Pinpoint the cell where the given text exists, returning its (X, Y) midpoint coordinate. 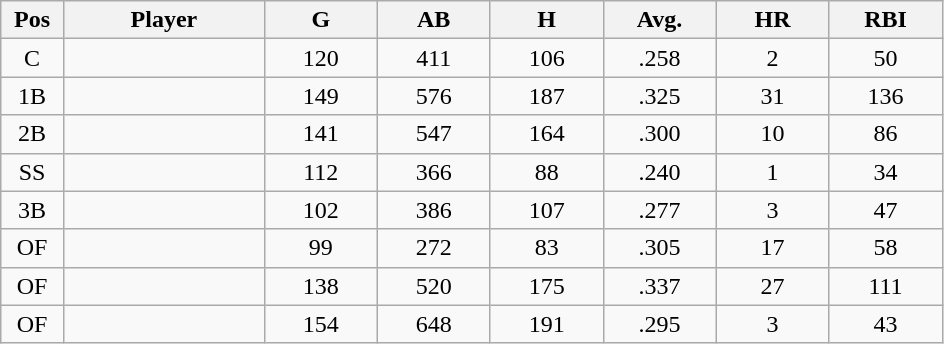
50 (886, 58)
RBI (886, 20)
112 (320, 172)
.258 (660, 58)
27 (772, 286)
17 (772, 248)
111 (886, 286)
H (546, 20)
102 (320, 210)
648 (434, 324)
154 (320, 324)
.325 (660, 96)
SS (32, 172)
164 (546, 134)
3B (32, 210)
187 (546, 96)
2 (772, 58)
2B (32, 134)
.277 (660, 210)
83 (546, 248)
C (32, 58)
.240 (660, 172)
141 (320, 134)
43 (886, 324)
386 (434, 210)
.300 (660, 134)
191 (546, 324)
.295 (660, 324)
138 (320, 286)
99 (320, 248)
576 (434, 96)
Pos (32, 20)
366 (434, 172)
AB (434, 20)
175 (546, 286)
58 (886, 248)
.305 (660, 248)
10 (772, 134)
136 (886, 96)
106 (546, 58)
31 (772, 96)
HR (772, 20)
120 (320, 58)
G (320, 20)
1 (772, 172)
.337 (660, 286)
1B (32, 96)
411 (434, 58)
547 (434, 134)
88 (546, 172)
34 (886, 172)
520 (434, 286)
272 (434, 248)
149 (320, 96)
Player (164, 20)
Avg. (660, 20)
47 (886, 210)
86 (886, 134)
107 (546, 210)
